Extract the [x, y] coordinate from the center of the cell holding the provided text.  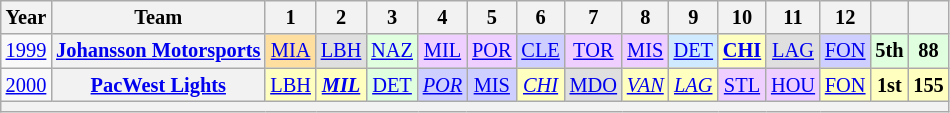
MIA [290, 51]
8 [646, 17]
CLE [540, 51]
155 [928, 85]
Johansson Motorsports [158, 51]
1999 [26, 51]
4 [442, 17]
NAZ [392, 51]
7 [594, 17]
88 [928, 51]
HOU [793, 85]
PacWest Lights [158, 85]
5 [492, 17]
9 [694, 17]
1st [889, 85]
3 [392, 17]
Team [158, 17]
MDO [594, 85]
11 [793, 17]
STL [742, 85]
6 [540, 17]
2 [341, 17]
2000 [26, 85]
Year [26, 17]
12 [845, 17]
1 [290, 17]
VAN [646, 85]
5th [889, 51]
TOR [594, 51]
10 [742, 17]
